Scan for the cell matching the given text and deliver its [x, y] coordinate at center. 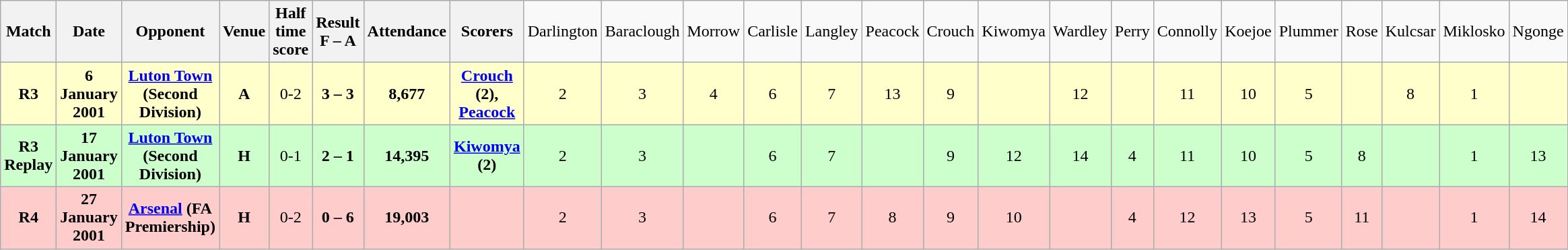
Peacock [893, 32]
Opponent [170, 32]
0-1 [291, 156]
27 January 2001 [89, 218]
Ngonge [1538, 32]
Miklosko [1474, 32]
Half time score [291, 32]
Rose [1361, 32]
Kiwomya (2) [487, 156]
17 January 2001 [89, 156]
Kulcsar [1410, 32]
Carlisle [773, 32]
8,677 [407, 94]
0 – 6 [338, 218]
6 January 2001 [89, 94]
R3 Replay [28, 156]
Connolly [1187, 32]
A [244, 94]
Date [89, 32]
Plummer [1309, 32]
Arsenal (FA Premiership) [170, 218]
Koejoe [1248, 32]
Wardley [1081, 32]
14,395 [407, 156]
Darlington [563, 32]
R3 [28, 94]
ResultF – A [338, 32]
19,003 [407, 218]
Crouch (2), Peacock [487, 94]
Langley [831, 32]
Crouch [951, 32]
Venue [244, 32]
2 – 1 [338, 156]
3 – 3 [338, 94]
Perry [1132, 32]
Kiwomya [1014, 32]
Baraclough [642, 32]
R4 [28, 218]
Morrow [714, 32]
Scorers [487, 32]
Attendance [407, 32]
Match [28, 32]
